Output the (x, y) coordinate of the center of the cell containing the given text.  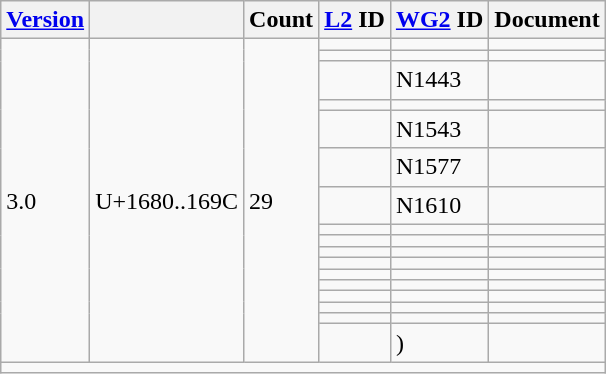
N1610 (439, 205)
Document (547, 20)
N1577 (439, 167)
Version (46, 20)
29 (282, 200)
WG2 ID (439, 20)
U+1680..169C (167, 200)
) (439, 343)
Count (282, 20)
N1543 (439, 129)
N1443 (439, 80)
L2 ID (355, 20)
3.0 (46, 200)
